Find where the given text appears and provide that cell's center as (x, y) coordinate. 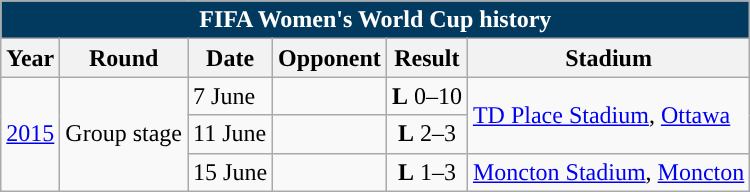
L 0–10 (426, 96)
Moncton Stadium, Moncton (608, 172)
Group stage (124, 134)
Round (124, 58)
11 June (230, 134)
Stadium (608, 58)
2015 (30, 134)
Result (426, 58)
Opponent (330, 58)
Year (30, 58)
L 2–3 (426, 134)
15 June (230, 172)
FIFA Women's World Cup history (376, 20)
7 June (230, 96)
L 1–3 (426, 172)
Date (230, 58)
TD Place Stadium, Ottawa (608, 115)
